From the cell containing the given text, extract its center point as [x, y] coordinate. 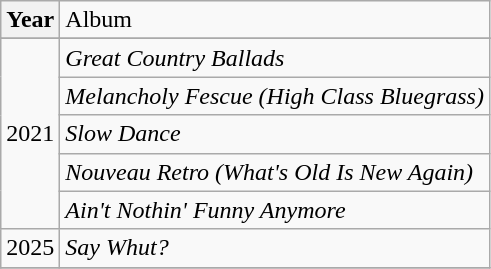
Slow Dance [275, 134]
Year [30, 20]
2021 [30, 134]
Melancholy Fescue (High Class Bluegrass) [275, 96]
2025 [30, 248]
Ain't Nothin' Funny Anymore [275, 210]
Great Country Ballads [275, 58]
Say Whut? [275, 248]
Album [275, 20]
Nouveau Retro (What's Old Is New Again) [275, 172]
